Return the (x, y) coordinate for the center point of the cell that contains the specified text.  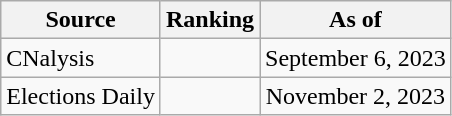
Source (81, 20)
As of (356, 20)
Ranking (210, 20)
November 2, 2023 (356, 96)
CNalysis (81, 58)
September 6, 2023 (356, 58)
Elections Daily (81, 96)
